Find where the given text appears and provide that cell's center as [X, Y] coordinate. 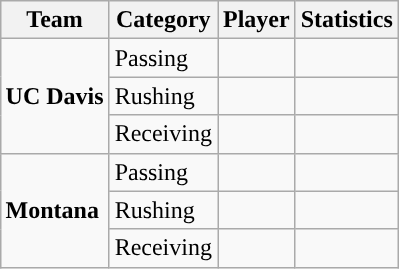
Team [54, 20]
Statistics [346, 20]
UC Davis [54, 96]
Montana [54, 210]
Category [163, 20]
Player [257, 20]
